Search for the cell housing the specified text and yield its [x, y] center coordinate. 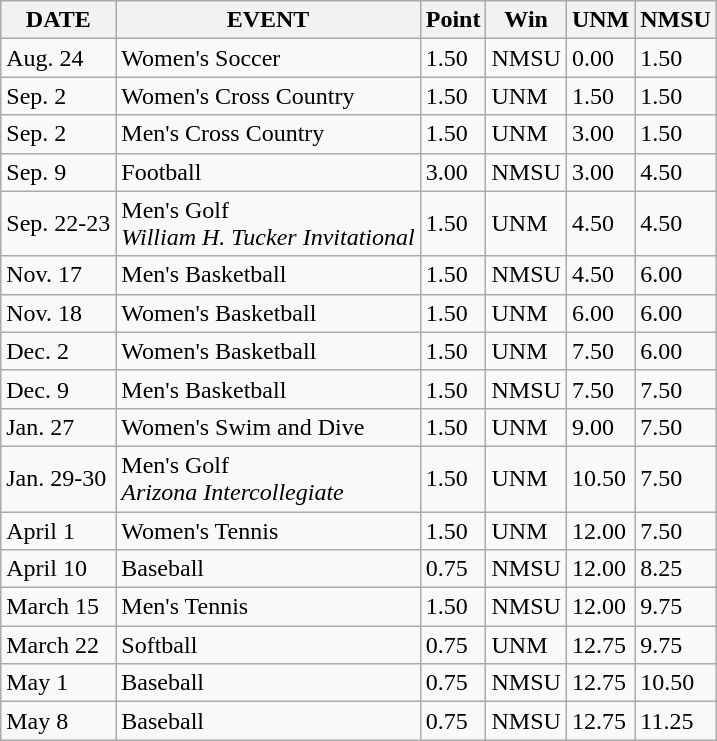
April 10 [58, 569]
Point [453, 20]
Men's GolfWilliam H. Tucker Invitational [268, 224]
DATE [58, 20]
Football [268, 172]
Aug. 24 [58, 58]
Nov. 17 [58, 275]
Nov. 18 [58, 313]
May 8 [58, 721]
Men's GolfArizona Intercollegiate [268, 478]
May 1 [58, 683]
Sep. 9 [58, 172]
Women's Tennis [268, 531]
Softball [268, 645]
Jan. 27 [58, 427]
Sep. 22-23 [58, 224]
11.25 [676, 721]
9.00 [600, 427]
Win [526, 20]
Dec. 9 [58, 389]
March 15 [58, 607]
Men's Tennis [268, 607]
Dec. 2 [58, 351]
Women's Cross Country [268, 96]
Jan. 29-30 [58, 478]
Women's Soccer [268, 58]
8.25 [676, 569]
April 1 [58, 531]
0.00 [600, 58]
Women's Swim and Dive [268, 427]
March 22 [58, 645]
Men's Cross Country [268, 134]
EVENT [268, 20]
